Return [X, Y] of the center of cell containing provided text 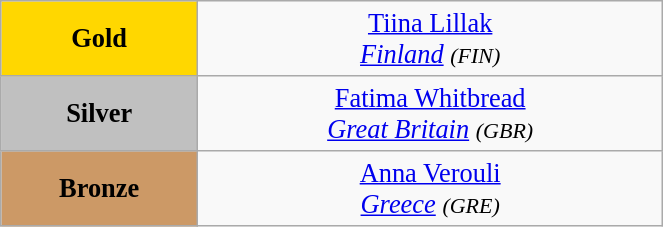
Gold [100, 38]
Tiina LillakFinland (FIN) [430, 38]
Silver [100, 112]
Fatima WhitbreadGreat Britain (GBR) [430, 112]
Bronze [100, 188]
Anna VerouliGreece (GRE) [430, 188]
